From the cell containing the given text, extract its center point as (x, y) coordinate. 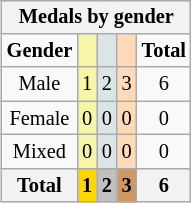
Gender (40, 51)
Male (40, 84)
Female (40, 118)
Medals by gender (96, 17)
Mixed (40, 152)
